For the text-containing cell, return its midpoint in (x, y) coordinate format. 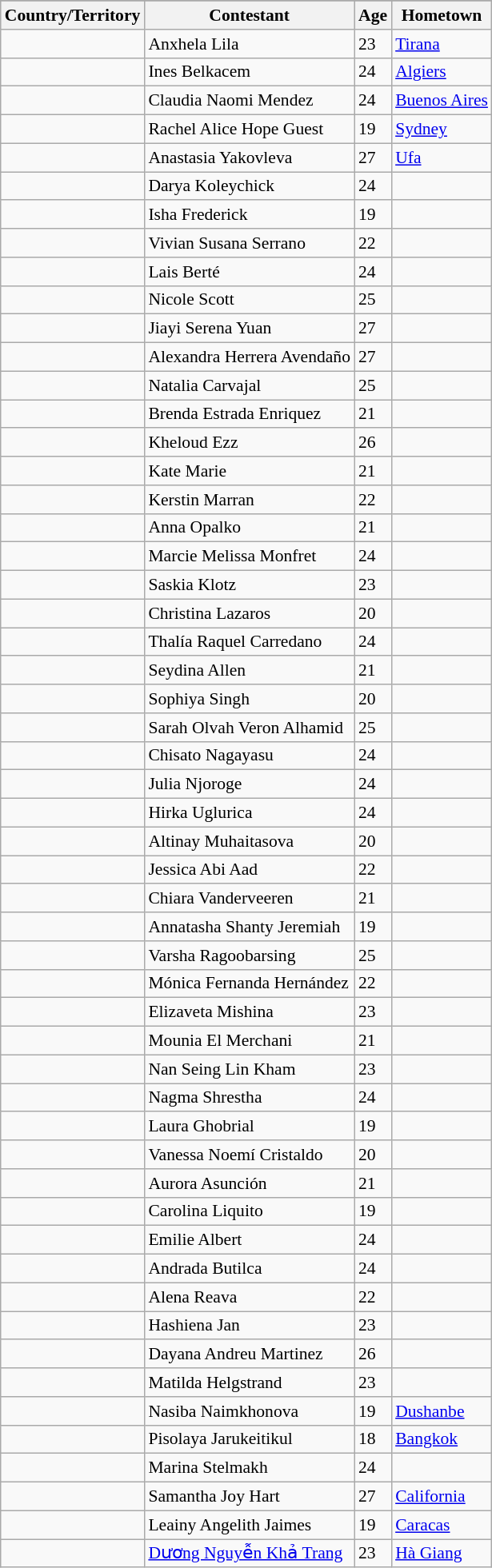
Elizaveta Mishina (250, 1012)
Laura Ghobrial (250, 1127)
Sarah Olvah Veron Alhamid (250, 728)
Kerstin Marran (250, 500)
Sophiya Singh (250, 699)
Julia Njoroge (250, 784)
Country/Territory (73, 15)
Dushanbe (442, 1411)
Ines Belkacem (250, 72)
Aurora Asunción (250, 1183)
Hashiena Jan (250, 1326)
Christina Lazaros (250, 613)
Pisolaya Jarukeitikul (250, 1439)
Anastasia Yakovleva (250, 158)
Marina Stelmakh (250, 1468)
Seydina Allen (250, 671)
Thalía Raquel Carredano (250, 642)
Hometown (442, 15)
Algiers (442, 72)
Dương Nguyễn Khả Trang (250, 1554)
Nagma Shrestha (250, 1098)
Matilda Helgstrand (250, 1382)
Nicole Scott (250, 300)
Varsha Ragoobarsing (250, 956)
Brenda Estrada Enriquez (250, 414)
Lais Berté (250, 272)
Buenos Aires (442, 101)
Anxhela Lila (250, 44)
Jessica Abi Aad (250, 870)
Kheloud Ezz (250, 443)
Leainy Angelith Jaimes (250, 1525)
Anna Opalko (250, 528)
Alexandra Herrera Avendaño (250, 357)
Rachel Alice Hope Guest (250, 130)
Marcie Melissa Monfret (250, 557)
Kate Marie (250, 471)
Mounia El Merchani (250, 1041)
Alena Reava (250, 1297)
Tirana (442, 44)
Dayana Andreu Martinez (250, 1355)
Emilie Albert (250, 1240)
Carolina Liquito (250, 1211)
Isha Frederick (250, 215)
Nan Seing Lin Kham (250, 1069)
Hirka Uglurica (250, 813)
Age (373, 15)
Hà Giang (442, 1554)
Nasiba Naimkhonova (250, 1411)
Altinay Muhaitasova (250, 841)
Samantha Joy Hart (250, 1497)
Chiara Vanderveeren (250, 899)
Caracas (442, 1525)
Ufa (442, 158)
Natalia Carvajal (250, 385)
Contestant (250, 15)
Annatasha Shanty Jeremiah (250, 927)
Bangkok (442, 1439)
18 (373, 1439)
Vivian Susana Serrano (250, 243)
Mónica Fernanda Hernández (250, 983)
Saskia Klotz (250, 585)
Chisato Nagayasu (250, 756)
Jiayi Serena Yuan (250, 329)
Andrada Butilca (250, 1269)
Darya Koleychick (250, 186)
California (442, 1497)
Sydney (442, 130)
Claudia Naomi Mendez (250, 101)
Vanessa Noemí Cristaldo (250, 1155)
